Return (x, y) of the center of cell containing provided text 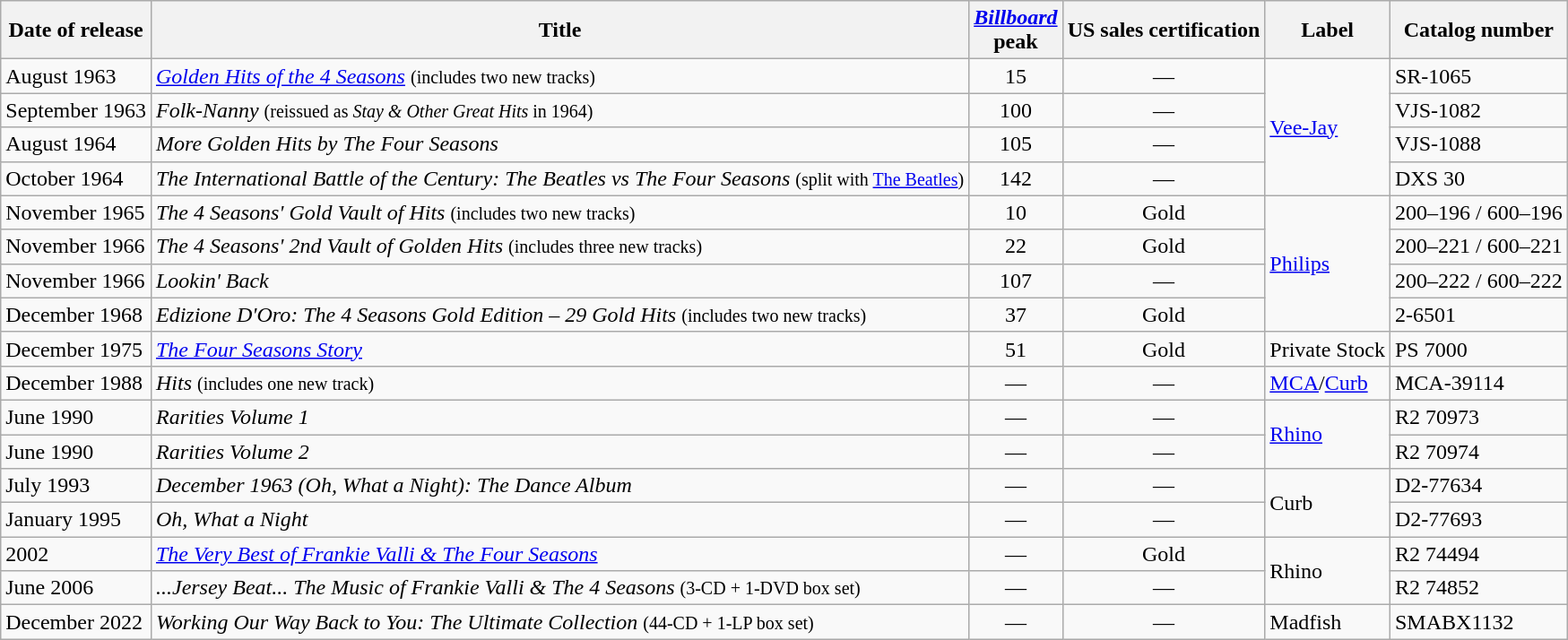
The 4 Seasons' 2nd Vault of Golden Hits (includes three new tracks) (559, 246)
October 1964 (76, 178)
Philips (1328, 264)
107 (1016, 281)
R2 74494 (1478, 554)
2002 (76, 554)
Rarities Volume 2 (559, 451)
200–221 / 600–221 (1478, 246)
January 1995 (76, 520)
PS 7000 (1478, 349)
51 (1016, 349)
200–196 / 600–196 (1478, 212)
December 1963 (Oh, What a Night): The Dance Album (559, 486)
Date of release (76, 30)
June 2006 (76, 588)
R2 74852 (1478, 588)
2-6501 (1478, 315)
R2 70973 (1478, 417)
The Very Best of Frankie Valli & The Four Seasons (559, 554)
VJS-1088 (1478, 144)
SR-1065 (1478, 76)
The 4 Seasons' Gold Vault of Hits (includes two new tracks) (559, 212)
Private Stock (1328, 349)
200–222 / 600–222 (1478, 281)
December 1975 (76, 349)
37 (1016, 315)
Rarities Volume 1 (559, 417)
10 (1016, 212)
SMABX1132 (1478, 622)
DXS 30 (1478, 178)
August 1963 (76, 76)
December 2022 (76, 622)
Billboardpeak (1016, 30)
Oh, What a Night (559, 520)
August 1964 (76, 144)
Folk-Nanny (reissued as Stay & Other Great Hits in 1964) (559, 110)
The Four Seasons Story (559, 349)
VJS-1082 (1478, 110)
142 (1016, 178)
Madfish (1328, 622)
December 1968 (76, 315)
15 (1016, 76)
Golden Hits of the 4 Seasons (includes two new tracks) (559, 76)
...Jersey Beat... The Music of Frankie Valli & The 4 Seasons (3-CD + 1-DVD box set) (559, 588)
Edizione D'Oro: The 4 Seasons Gold Edition – 29 Gold Hits (includes two new tracks) (559, 315)
More Golden Hits by The Four Seasons (559, 144)
July 1993 (76, 486)
MCA-39114 (1478, 383)
D2-77634 (1478, 486)
Label (1328, 30)
D2-77693 (1478, 520)
September 1963 (76, 110)
Curb (1328, 503)
Title (559, 30)
Working Our Way Back to You: The Ultimate Collection (44-CD + 1-LP box set) (559, 622)
Vee-Jay (1328, 127)
Hits (includes one new track) (559, 383)
Catalog number (1478, 30)
Lookin' Back (559, 281)
105 (1016, 144)
R2 70974 (1478, 451)
November 1965 (76, 212)
22 (1016, 246)
December 1988 (76, 383)
The International Battle of the Century: The Beatles vs The Four Seasons (split with The Beatles) (559, 178)
US sales certification (1164, 30)
MCA/Curb (1328, 383)
100 (1016, 110)
